Search for the cell housing the specified text and yield its [X, Y] center coordinate. 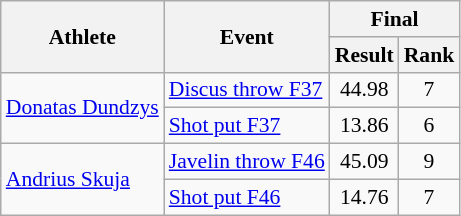
Discus throw F37 [247, 90]
13.86 [364, 126]
Andrius Skuja [82, 180]
Event [247, 36]
Rank [430, 55]
Donatas Dundzys [82, 108]
14.76 [364, 197]
Final [394, 19]
Result [364, 55]
Shot put F37 [247, 126]
Shot put F46 [247, 197]
Javelin throw F46 [247, 162]
45.09 [364, 162]
44.98 [364, 90]
9 [430, 162]
6 [430, 126]
Athlete [82, 36]
